From the cell containing the given text, extract its center point as (x, y) coordinate. 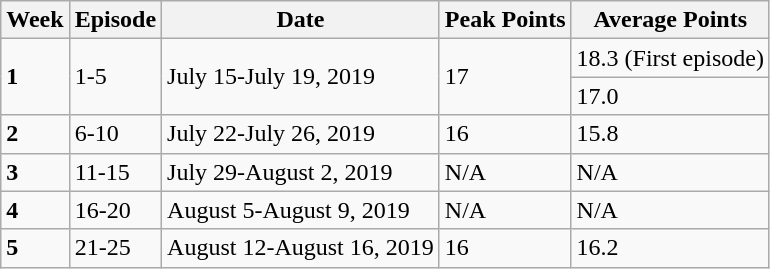
18.3 (First episode) (670, 58)
17 (505, 77)
6-10 (115, 134)
July 29-August 2, 2019 (301, 172)
August 12-August 16, 2019 (301, 248)
Week (35, 20)
11-15 (115, 172)
Date (301, 20)
July 22-July 26, 2019 (301, 134)
16-20 (115, 210)
3 (35, 172)
Peak Points (505, 20)
July 15-July 19, 2019 (301, 77)
2 (35, 134)
17.0 (670, 96)
Episode (115, 20)
Average Points (670, 20)
15.8 (670, 134)
21-25 (115, 248)
1 (35, 77)
4 (35, 210)
August 5-August 9, 2019 (301, 210)
16.2 (670, 248)
1-5 (115, 77)
5 (35, 248)
